Identify which cell holds the provided text, then report its (X, Y) central coordinate. 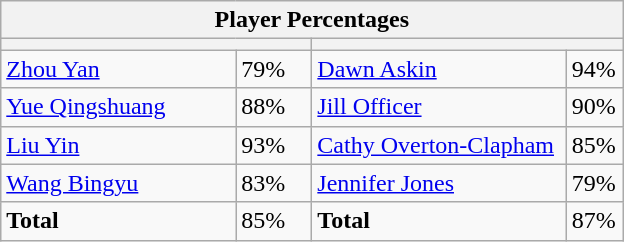
94% (594, 69)
Cathy Overton-Clapham (439, 145)
Wang Bingyu (118, 183)
Jennifer Jones (439, 183)
88% (274, 107)
93% (274, 145)
Player Percentages (312, 20)
83% (274, 183)
Liu Yin (118, 145)
90% (594, 107)
Jill Officer (439, 107)
Yue Qingshuang (118, 107)
Dawn Askin (439, 69)
87% (594, 221)
Zhou Yan (118, 69)
